Locate the cell with the specified text and output its (x, y) center coordinate. 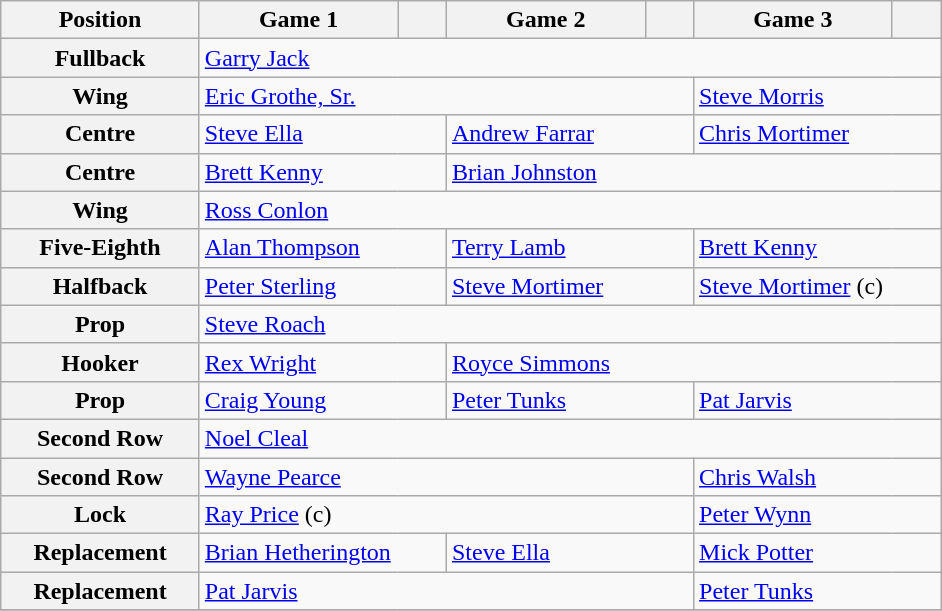
Garry Jack (570, 58)
Position (100, 20)
Five-Eighth (100, 248)
Alan Thompson (322, 248)
Brian Hetherington (322, 553)
Terry Lamb (570, 248)
Eric Grothe, Sr. (446, 96)
Steve Mortimer (c) (818, 286)
Steve Roach (570, 324)
Mick Potter (818, 553)
Peter Sterling (322, 286)
Craig Young (322, 400)
Steve Mortimer (570, 286)
Noel Cleal (570, 438)
Andrew Farrar (570, 134)
Chris Walsh (818, 477)
Ray Price (c) (446, 515)
Hooker (100, 362)
Game 2 (546, 20)
Game 3 (794, 20)
Royce Simmons (693, 362)
Brian Johnston (693, 172)
Wayne Pearce (446, 477)
Rex Wright (322, 362)
Halfback (100, 286)
Lock (100, 515)
Steve Morris (818, 96)
Fullback (100, 58)
Peter Wynn (818, 515)
Ross Conlon (570, 210)
Chris Mortimer (818, 134)
Game 1 (298, 20)
